Output the (x, y) coordinate of the center of the cell containing the given text.  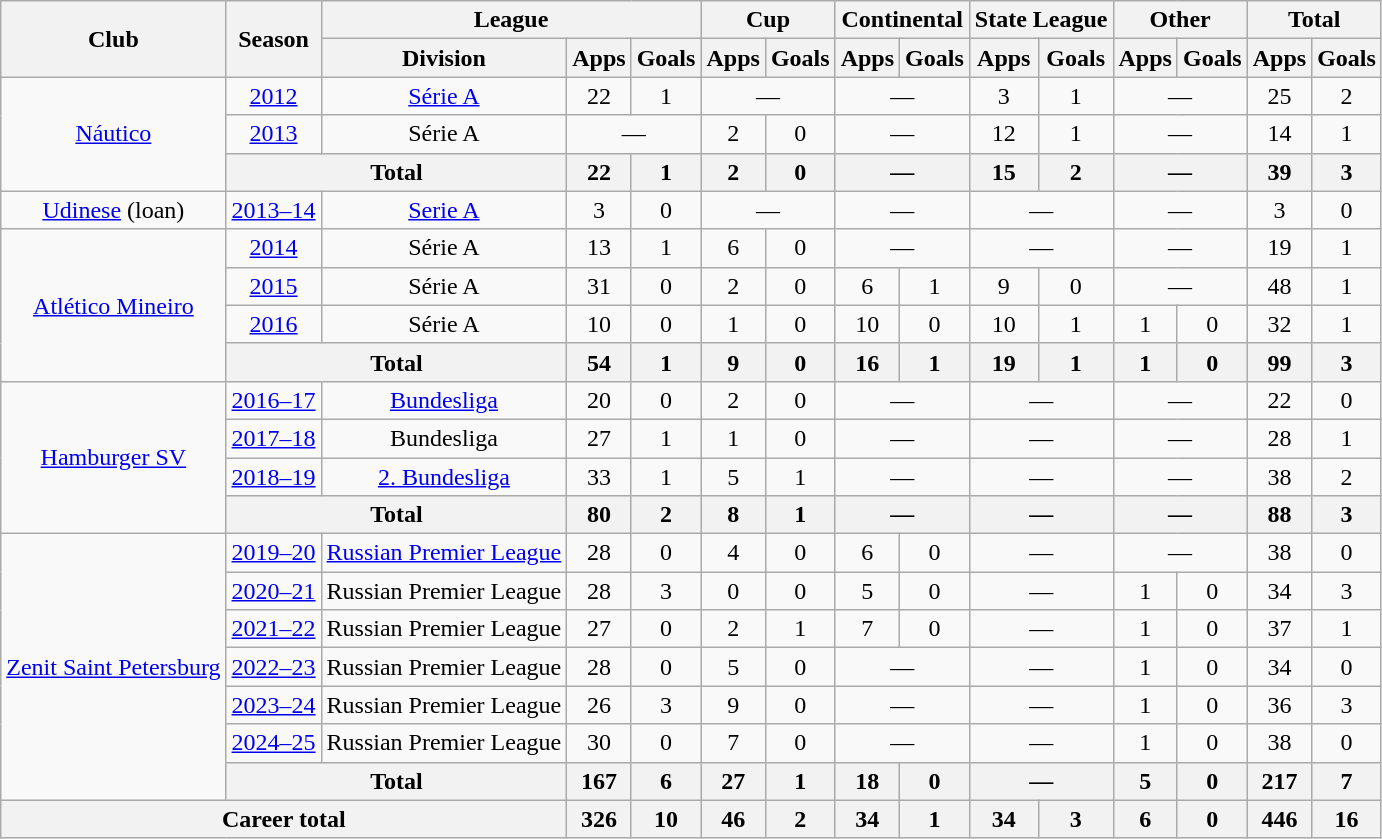
League (511, 20)
Hamburger SV (114, 457)
37 (1279, 629)
15 (1004, 172)
Udinese (loan) (114, 210)
Other (1180, 20)
14 (1279, 134)
Zenit Saint Petersburg (114, 667)
2013 (274, 134)
80 (599, 515)
State League (1041, 20)
Club (114, 39)
217 (1279, 781)
39 (1279, 172)
2016–17 (274, 400)
36 (1279, 705)
Career total (284, 819)
2013–14 (274, 210)
Division (444, 58)
2016 (274, 324)
2021–22 (274, 629)
32 (1279, 324)
99 (1279, 362)
Serie A (444, 210)
4 (733, 553)
2014 (274, 248)
88 (1279, 515)
12 (1004, 134)
2024–25 (274, 743)
2. Bundesliga (444, 477)
8 (733, 515)
20 (599, 400)
446 (1279, 819)
Cup (768, 20)
48 (1279, 286)
30 (599, 743)
2020–21 (274, 591)
2012 (274, 96)
46 (733, 819)
25 (1279, 96)
2023–24 (274, 705)
Continental (902, 20)
Season (274, 39)
167 (599, 781)
18 (867, 781)
26 (599, 705)
2017–18 (274, 438)
Náutico (114, 134)
Atlético Mineiro (114, 305)
54 (599, 362)
31 (599, 286)
33 (599, 477)
326 (599, 819)
2018–19 (274, 477)
2022–23 (274, 667)
13 (599, 248)
2019–20 (274, 553)
2015 (274, 286)
